Find where the given text appears and provide that cell's center as (x, y) coordinate. 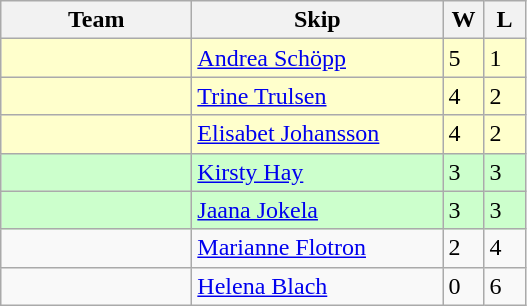
Jaana Jokela (318, 210)
6 (504, 286)
1 (504, 58)
L (504, 20)
Skip (318, 20)
Helena Blach (318, 286)
0 (464, 286)
Team (96, 20)
Marianne Flotron (318, 248)
Elisabet Johansson (318, 134)
Trine Trulsen (318, 96)
5 (464, 58)
W (464, 20)
Kirsty Hay (318, 172)
Andrea Schöpp (318, 58)
